Search for the cell housing the specified text and yield its [X, Y] center coordinate. 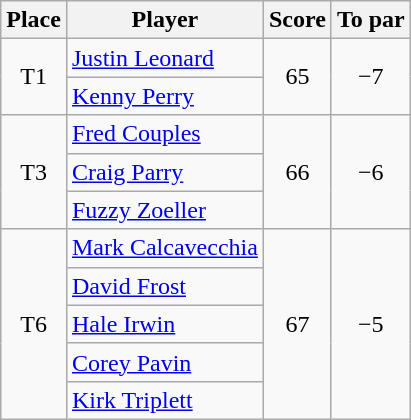
David Frost [164, 286]
Score [297, 20]
66 [297, 172]
Mark Calcavecchia [164, 248]
−5 [370, 324]
67 [297, 324]
Craig Parry [164, 172]
T3 [34, 172]
−7 [370, 77]
Corey Pavin [164, 362]
Player [164, 20]
T6 [34, 324]
−6 [370, 172]
65 [297, 77]
Justin Leonard [164, 58]
Fuzzy Zoeller [164, 210]
Kirk Triplett [164, 400]
To par [370, 20]
T1 [34, 77]
Place [34, 20]
Hale Irwin [164, 324]
Kenny Perry [164, 96]
Fred Couples [164, 134]
